Determine the [x, y] coordinate at the center of the cell enclosing the given text.  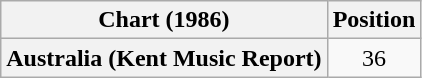
Chart (1986) [164, 20]
Position [374, 20]
Australia (Kent Music Report) [164, 58]
36 [374, 58]
